Determine the (x, y) coordinate at the center of the cell enclosing the given text.  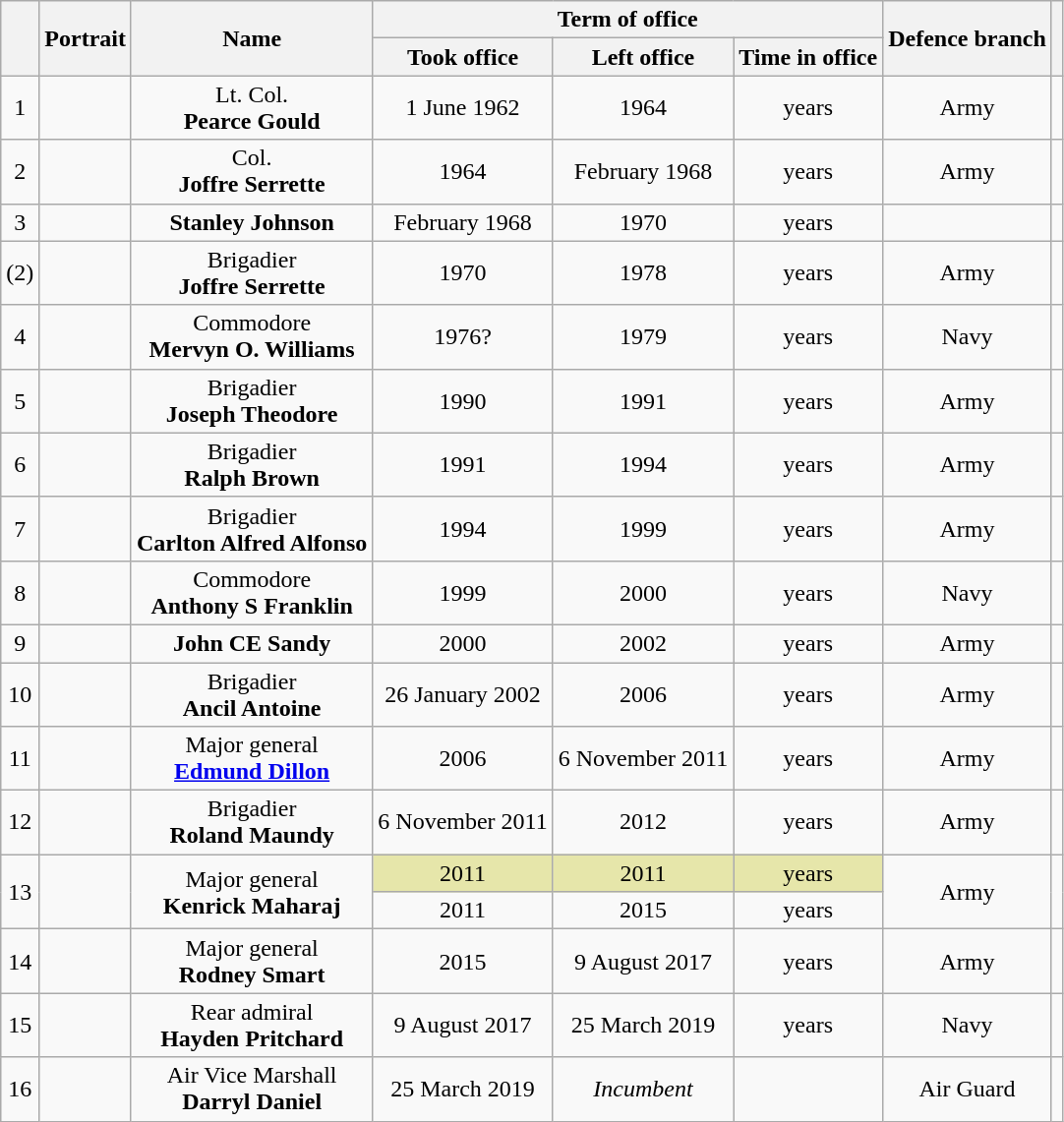
10 (20, 694)
Term of office (627, 20)
CommodoreMervyn O. Williams (252, 336)
9 (20, 643)
26 January 2002 (462, 694)
2 (20, 171)
2012 (643, 822)
Incumbent (643, 1090)
8 (20, 592)
Col.Joffre Serrette (252, 171)
6 (20, 464)
Major generalRodney Smart (252, 962)
1 June 1962 (462, 108)
Rear admiralHayden Pritchard (252, 1025)
1990 (462, 401)
Time in office (808, 57)
16 (20, 1090)
15 (20, 1025)
2002 (643, 643)
Air Vice MarshallDarryl Daniel (252, 1090)
Took office (462, 57)
BrigadierRalph Brown (252, 464)
John CE Sandy (252, 643)
Lt. Col.Pearce Gould (252, 108)
BrigadierJoseph Theodore (252, 401)
Major generalKenrick Maharaj (252, 892)
1979 (643, 336)
BrigadierAncil Antoine (252, 694)
(2) (20, 273)
5 (20, 401)
13 (20, 892)
Major general Edmund Dillon (252, 759)
Name (252, 38)
12 (20, 822)
Portrait (86, 38)
BrigadierJoffre Serrette (252, 273)
Left office (643, 57)
Air Guard (968, 1090)
BrigadierCarlton Alfred Alfonso (252, 529)
11 (20, 759)
Stanley Johnson (252, 222)
BrigadierRoland Maundy (252, 822)
CommodoreAnthony S Franklin (252, 592)
1976? (462, 336)
1978 (643, 273)
4 (20, 336)
7 (20, 529)
14 (20, 962)
3 (20, 222)
1 (20, 108)
Defence branch (968, 38)
